Find where the given text appears and provide that cell's center as [X, Y] coordinate. 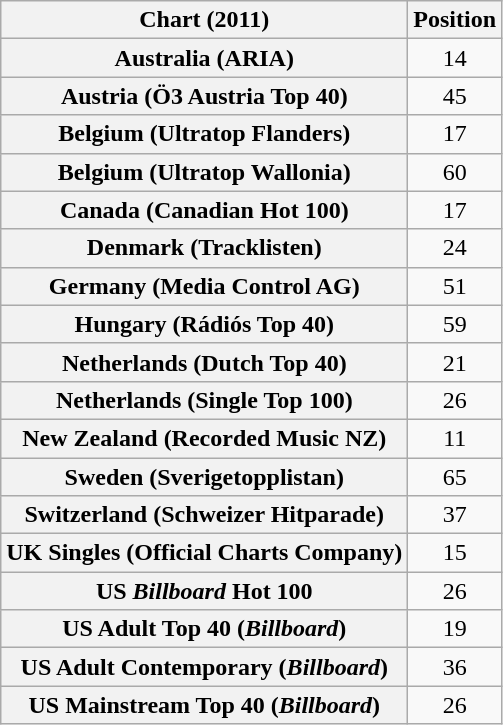
Sweden (Sverigetopplistan) [204, 477]
Austria (Ö3 Austria Top 40) [204, 96]
Denmark (Tracklisten) [204, 248]
15 [455, 553]
51 [455, 286]
UK Singles (Official Charts Company) [204, 553]
60 [455, 172]
Belgium (Ultratop Flanders) [204, 134]
New Zealand (Recorded Music NZ) [204, 438]
36 [455, 667]
US Adult Top 40 (Billboard) [204, 629]
US Billboard Hot 100 [204, 591]
Netherlands (Dutch Top 40) [204, 362]
45 [455, 96]
Belgium (Ultratop Wallonia) [204, 172]
19 [455, 629]
Netherlands (Single Top 100) [204, 400]
59 [455, 324]
Position [455, 20]
21 [455, 362]
14 [455, 58]
11 [455, 438]
65 [455, 477]
Germany (Media Control AG) [204, 286]
Australia (ARIA) [204, 58]
US Mainstream Top 40 (Billboard) [204, 705]
US Adult Contemporary (Billboard) [204, 667]
24 [455, 248]
Switzerland (Schweizer Hitparade) [204, 515]
Hungary (Rádiós Top 40) [204, 324]
Chart (2011) [204, 20]
37 [455, 515]
Canada (Canadian Hot 100) [204, 210]
